Locate the cell with the specified text and output its (X, Y) center coordinate. 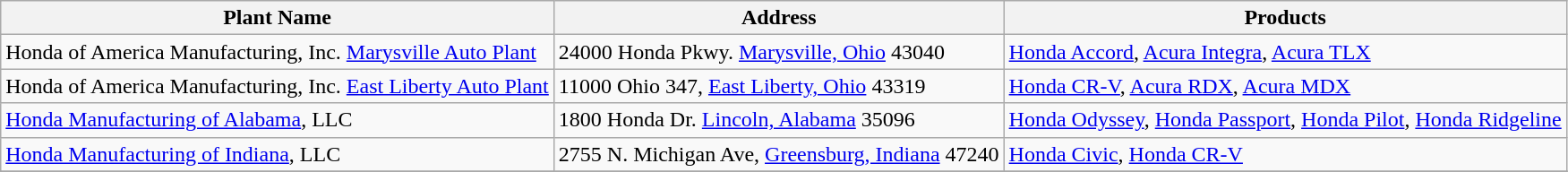
Honda Manufacturing of Alabama, LLC (278, 120)
Honda Civic, Honda CR-V (1285, 154)
Honda Manufacturing of Indiana, LLC (278, 154)
11000 Ohio 347, East Liberty, Ohio 43319 (779, 86)
Products (1285, 18)
24000 Honda Pkwy. Marysville, Ohio 43040 (779, 52)
Honda of America Manufacturing, Inc. East Liberty Auto Plant (278, 86)
Honda of America Manufacturing, Inc. Marysville Auto Plant (278, 52)
Honda CR-V, Acura RDX, Acura MDX (1285, 86)
Address (779, 18)
Plant Name (278, 18)
2755 N. Michigan Ave, Greensburg, Indiana 47240 (779, 154)
1800 Honda Dr. Lincoln, Alabama 35096 (779, 120)
Honda Accord, Acura Integra, Acura TLX (1285, 52)
Honda Odyssey, Honda Passport, Honda Pilot, Honda Ridgeline (1285, 120)
